Extract the [X, Y] coordinate from the center of the cell holding the provided text.  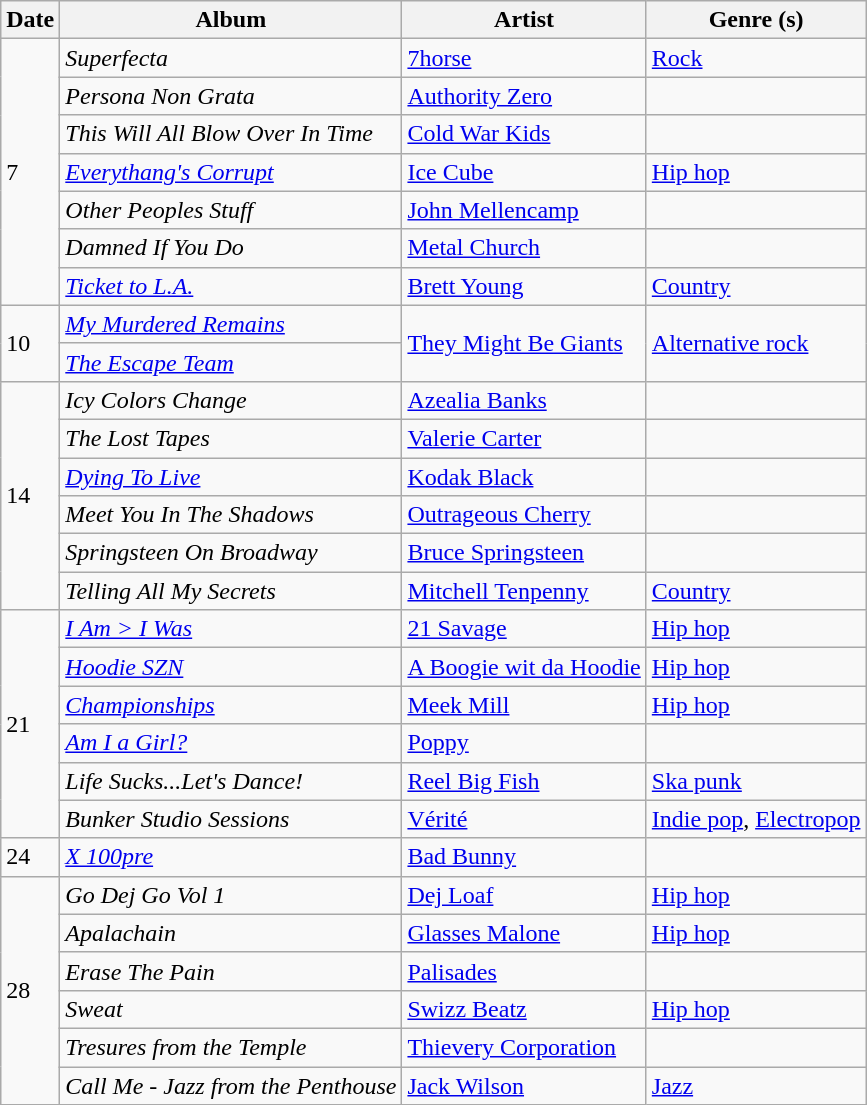
Damned If You Do [231, 248]
This Will All Blow Over In Time [231, 134]
Azealia Banks [524, 400]
Album [231, 20]
Bad Bunny [524, 857]
10 [30, 343]
Date [30, 20]
Tresures from the Temple [231, 1047]
Superfecta [231, 58]
Meet You In The Shadows [231, 515]
The Escape Team [231, 362]
Indie pop, Electropop [756, 819]
Dying To Live [231, 477]
Dej Loaf [524, 895]
Kodak Black [524, 477]
Ticket to L.A. [231, 286]
They Might Be Giants [524, 343]
Go Dej Go Vol 1 [231, 895]
Persona Non Grata [231, 96]
Apalachain [231, 933]
Authority Zero [524, 96]
Icy Colors Change [231, 400]
Everythang's Corrupt [231, 172]
Glasses Malone [524, 933]
Metal Church [524, 248]
7horse [524, 58]
Poppy [524, 743]
A Boogie wit da Hoodie [524, 667]
Artist [524, 20]
Mitchell Tenpenny [524, 591]
Valerie Carter [524, 438]
Palisades [524, 971]
21 Savage [524, 629]
Reel Big Fish [524, 781]
Meek Mill [524, 705]
Jazz [756, 1085]
14 [30, 495]
Bruce Springsteen [524, 553]
Thievery Corporation [524, 1047]
Erase The Pain [231, 971]
Ska punk [756, 781]
Jack Wilson [524, 1085]
My Murdered Remains [231, 324]
21 [30, 724]
X 100pre [231, 857]
Ice Cube [524, 172]
7 [30, 172]
Other Peoples Stuff [231, 210]
Call Me - Jazz from the Penthouse [231, 1085]
The Lost Tapes [231, 438]
24 [30, 857]
Genre (s) [756, 20]
Vérité [524, 819]
Rock [756, 58]
Swizz Beatz [524, 1009]
Outrageous Cherry [524, 515]
Brett Young [524, 286]
Championships [231, 705]
Alternative rock [756, 343]
Hoodie SZN [231, 667]
Am I a Girl? [231, 743]
I Am > I Was [231, 629]
Sweat [231, 1009]
Bunker Studio Sessions [231, 819]
John Mellencamp [524, 210]
Life Sucks...Let's Dance! [231, 781]
Telling All My Secrets [231, 591]
Cold War Kids [524, 134]
Springsteen On Broadway [231, 553]
28 [30, 990]
